Scan for the cell matching the given text and deliver its (X, Y) coordinate at center. 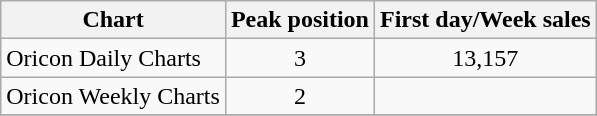
Oricon Weekly Charts (114, 96)
Oricon Daily Charts (114, 58)
13,157 (485, 58)
First day/Week sales (485, 20)
2 (300, 96)
3 (300, 58)
Peak position (300, 20)
Chart (114, 20)
